Locate the cell with the specified text and output its [x, y] center coordinate. 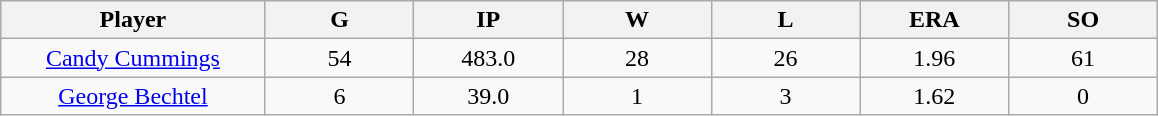
61 [1084, 58]
George Bechtel [133, 96]
26 [786, 58]
ERA [934, 20]
G [340, 20]
6 [340, 96]
Candy Cummings [133, 58]
SO [1084, 20]
L [786, 20]
IP [488, 20]
1.96 [934, 58]
Player [133, 20]
1 [638, 96]
1.62 [934, 96]
54 [340, 58]
W [638, 20]
0 [1084, 96]
3 [786, 96]
39.0 [488, 96]
483.0 [488, 58]
28 [638, 58]
